Output the [X, Y] coordinate of the center of the cell containing the given text.  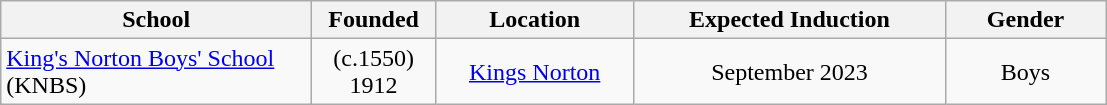
School [156, 20]
(c.1550)1912 [374, 72]
Boys [1026, 72]
September 2023 [790, 72]
Founded [374, 20]
Kings Norton [534, 72]
Location [534, 20]
King's Norton Boys' School (KNBS) [156, 72]
Gender [1026, 20]
Expected Induction [790, 20]
